Determine the (x, y) coordinate at the center of the cell enclosing the given text.  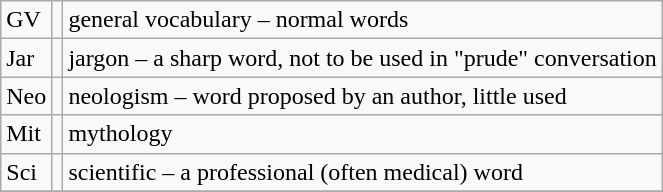
Jar (26, 58)
GV (26, 20)
Mit (26, 134)
mythology (362, 134)
neologism – word proposed by an author, little used (362, 96)
Sci (26, 172)
jargon – a sharp word, not to be used in "prude" conversation (362, 58)
Neo (26, 96)
scientific – a professional (often medical) word (362, 172)
general vocabulary – normal words (362, 20)
